Scan for the cell matching the given text and deliver its [X, Y] coordinate at center. 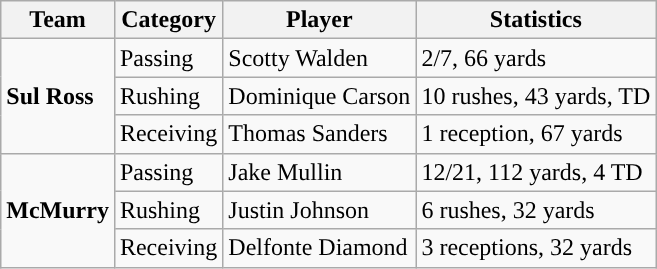
Scotty Walden [320, 58]
6 rushes, 32 yards [536, 210]
Team [58, 20]
Delfonte Diamond [320, 248]
1 reception, 67 yards [536, 134]
12/21, 112 yards, 4 TD [536, 172]
3 receptions, 32 yards [536, 248]
Sul Ross [58, 96]
10 rushes, 43 yards, TD [536, 96]
Jake Mullin [320, 172]
Statistics [536, 20]
Justin Johnson [320, 210]
2/7, 66 yards [536, 58]
Thomas Sanders [320, 134]
McMurry [58, 210]
Category [168, 20]
Dominique Carson [320, 96]
Player [320, 20]
